Identify which cell holds the provided text, then report its [x, y] central coordinate. 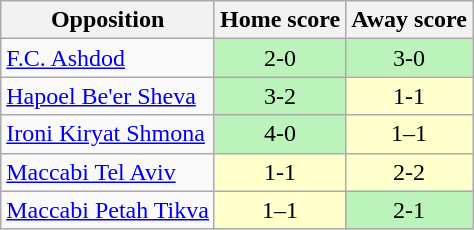
Away score [410, 20]
4-0 [280, 134]
Home score [280, 20]
Maccabi Petah Tikva [108, 210]
2-2 [410, 172]
2-1 [410, 210]
F.C. Ashdod [108, 58]
Maccabi Tel Aviv [108, 172]
3-0 [410, 58]
2-0 [280, 58]
Ironi Kiryat Shmona [108, 134]
Hapoel Be'er Sheva [108, 96]
Opposition [108, 20]
3-2 [280, 96]
